Scan for the cell matching the given text and deliver its (X, Y) coordinate at center. 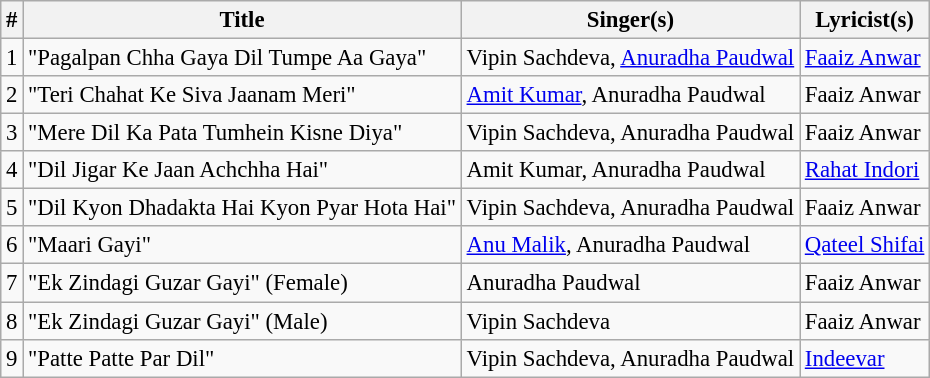
8 (12, 321)
Vipin Sachdeva (630, 321)
7 (12, 283)
3 (12, 133)
Lyricist(s) (865, 20)
"Pagalpan Chha Gaya Dil Tumpe Aa Gaya" (242, 58)
"Ek Zindagi Guzar Gayi" (Male) (242, 321)
Anuradha Paudwal (630, 283)
4 (12, 170)
"Maari Gayi" (242, 245)
5 (12, 208)
"Ek Zindagi Guzar Gayi" (Female) (242, 283)
"Teri Chahat Ke Siva Jaanam Meri" (242, 95)
"Mere Dil Ka Pata Tumhein Kisne Diya" (242, 133)
Rahat Indori (865, 170)
2 (12, 95)
"Dil Kyon Dhadakta Hai Kyon Pyar Hota Hai" (242, 208)
Indeevar (865, 358)
Singer(s) (630, 20)
Anu Malik, Anuradha Paudwal (630, 245)
Qateel Shifai (865, 245)
6 (12, 245)
"Dil Jigar Ke Jaan Achchha Hai" (242, 170)
# (12, 20)
"Patte Patte Par Dil" (242, 358)
Title (242, 20)
9 (12, 358)
1 (12, 58)
